Identify which cell holds the provided text, then report its (X, Y) central coordinate. 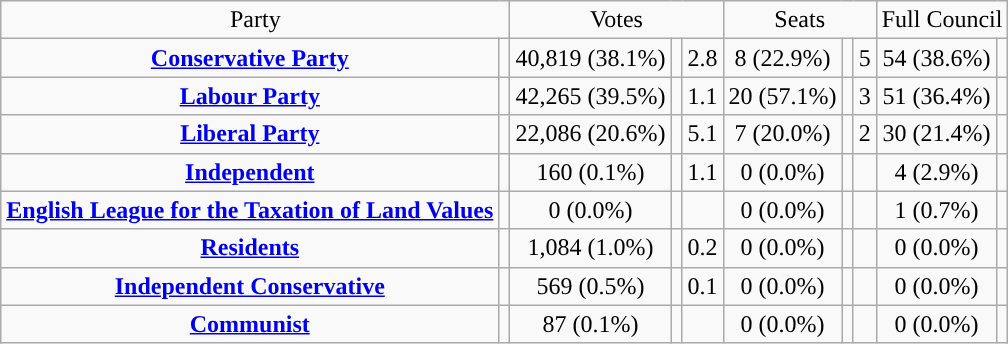
8 (22.9%) (782, 58)
2 (864, 134)
Votes (616, 20)
5 (864, 58)
Communist (250, 324)
3 (864, 96)
22,086 (20.6%) (590, 134)
0.1 (702, 286)
Labour Party (250, 96)
51 (36.4%) (936, 96)
54 (38.6%) (936, 58)
569 (0.5%) (590, 286)
7 (20.0%) (782, 134)
4 (2.9%) (936, 172)
1,084 (1.0%) (590, 248)
30 (21.4%) (936, 134)
Independent Conservative (250, 286)
1 (0.7%) (936, 210)
2.8 (702, 58)
0.2 (702, 248)
5.1 (702, 134)
Full Council (942, 20)
English League for the Taxation of Land Values (250, 210)
42,265 (39.5%) (590, 96)
87 (0.1%) (590, 324)
Residents (250, 248)
20 (57.1%) (782, 96)
Independent (250, 172)
160 (0.1%) (590, 172)
Conservative Party (250, 58)
40,819 (38.1%) (590, 58)
Liberal Party (250, 134)
Seats (800, 20)
Party (256, 20)
